For the text-containing cell, return its midpoint in [X, Y] coordinate format. 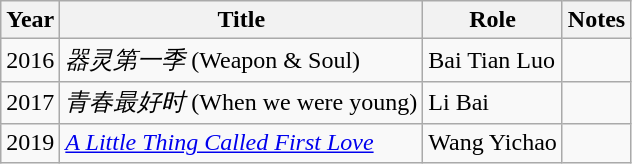
2016 [30, 60]
Title [242, 20]
Year [30, 20]
2017 [30, 102]
青春最好时 (When we were young) [242, 102]
A Little Thing Called First Love [242, 143]
Role [493, 20]
2019 [30, 143]
器灵第一季 (Weapon & Soul) [242, 60]
Notes [596, 20]
Wang Yichao [493, 143]
Bai Tian Luo [493, 60]
Li Bai [493, 102]
